Capture the cell that displays the provided text and extract its (X, Y) central coordinate. 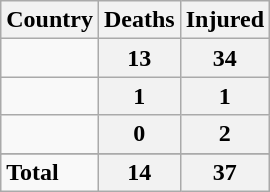
2 (224, 134)
Injured (224, 20)
Country (50, 20)
14 (139, 172)
37 (224, 172)
0 (139, 134)
34 (224, 58)
13 (139, 58)
Deaths (139, 20)
Total (50, 172)
